Detect which cell encompasses the target text, then output its [X, Y] center coordinate. 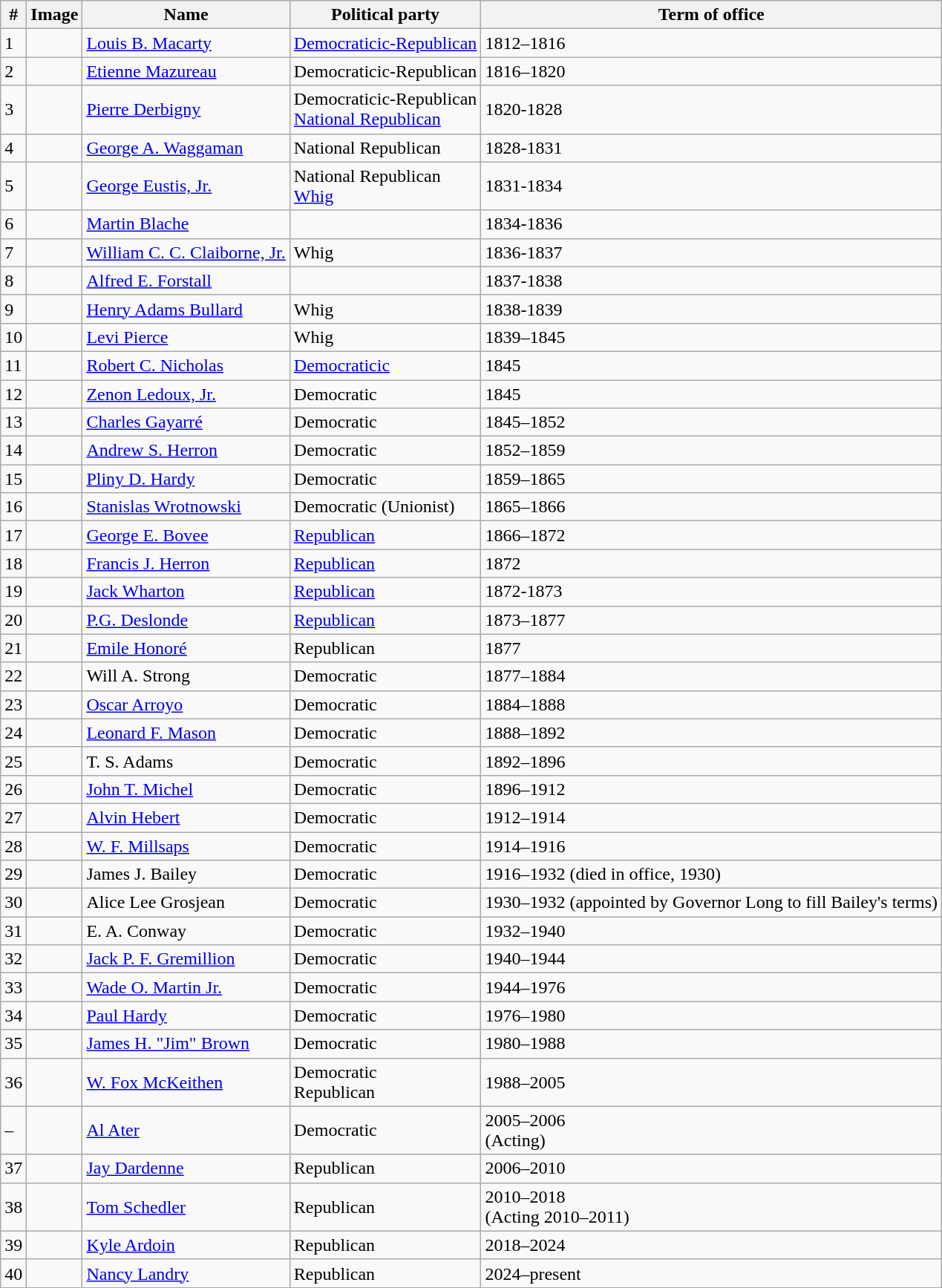
6 [13, 224]
2018–2024 [711, 1245]
1834-1836 [711, 224]
1877–1884 [711, 676]
Robert C. Nicholas [186, 365]
Martin Blache [186, 224]
Alvin Hebert [186, 817]
Will A. Strong [186, 676]
2010–2018(Acting 2010–2011) [711, 1207]
7 [13, 252]
32 [13, 959]
18 [13, 563]
Andrew S. Herron [186, 451]
1930–1932 (appointed by Governor Long to fill Bailey's terms) [711, 903]
38 [13, 1207]
Al Ater [186, 1130]
1932–1940 [711, 931]
Leonard F. Mason [186, 733]
1912–1914 [711, 817]
Democraticic [385, 365]
1836-1837 [711, 252]
Zenon Ledoux, Jr. [186, 394]
27 [13, 817]
8 [13, 281]
T. S. Adams [186, 761]
1914–1916 [711, 846]
13 [13, 422]
2024–present [711, 1273]
1845–1852 [711, 422]
3 [13, 110]
1976–1980 [711, 1016]
1873–1877 [711, 620]
1940–1944 [711, 959]
5 [13, 186]
Pierre Derbigny [186, 110]
25 [13, 761]
19 [13, 592]
11 [13, 365]
Nancy Landry [186, 1273]
1872-1873 [711, 592]
Image [55, 15]
Political party [385, 15]
1838-1839 [711, 309]
1916–1932 (died in office, 1930) [711, 875]
Etienne Mazureau [186, 71]
1892–1896 [711, 761]
Paul Hardy [186, 1016]
Jay Dardenne [186, 1168]
National Republican [385, 148]
22 [13, 676]
30 [13, 903]
1988–2005 [711, 1082]
23 [13, 705]
17 [13, 535]
1877 [711, 648]
39 [13, 1245]
35 [13, 1044]
Alice Lee Grosjean [186, 903]
1812–1816 [711, 43]
William C. C. Claiborne, Jr. [186, 252]
DemocraticRepublican [385, 1082]
George Eustis, Jr. [186, 186]
1888–1892 [711, 733]
Wade O. Martin Jr. [186, 987]
Stanislas Wrotnowski [186, 507]
12 [13, 394]
1837-1838 [711, 281]
29 [13, 875]
W. F. Millsaps [186, 846]
E. A. Conway [186, 931]
37 [13, 1168]
Democratic (Unionist) [385, 507]
1884–1888 [711, 705]
Henry Adams Bullard [186, 309]
Charles Gayarré [186, 422]
# [13, 15]
20 [13, 620]
George E. Bovee [186, 535]
Alfred E. Forstall [186, 281]
33 [13, 987]
15 [13, 479]
31 [13, 931]
1866–1872 [711, 535]
1820-1828 [711, 110]
Jack P. F. Gremillion [186, 959]
14 [13, 451]
1980–1988 [711, 1044]
Kyle Ardoin [186, 1245]
9 [13, 309]
Francis J. Herron [186, 563]
10 [13, 337]
1852–1859 [711, 451]
Tom Schedler [186, 1207]
Democraticic-RepublicanNational Republican [385, 110]
40 [13, 1273]
P.G. Deslonde [186, 620]
28 [13, 846]
1839–1845 [711, 337]
34 [13, 1016]
Term of office [711, 15]
Louis B. Macarty [186, 43]
21 [13, 648]
1831-1834 [711, 186]
Emile Honoré [186, 648]
Name [186, 15]
National RepublicanWhig [385, 186]
4 [13, 148]
John T. Michel [186, 789]
1828-1831 [711, 148]
1816–1820 [711, 71]
– [13, 1130]
2006–2010 [711, 1168]
James H. "Jim" Brown [186, 1044]
W. Fox McKeithen [186, 1082]
1859–1865 [711, 479]
George A. Waggaman [186, 148]
36 [13, 1082]
26 [13, 789]
Jack Wharton [186, 592]
1896–1912 [711, 789]
1944–1976 [711, 987]
2 [13, 71]
Pliny D. Hardy [186, 479]
2005–2006(Acting) [711, 1130]
James J. Bailey [186, 875]
Levi Pierce [186, 337]
24 [13, 733]
1872 [711, 563]
16 [13, 507]
1 [13, 43]
Oscar Arroyo [186, 705]
1865–1866 [711, 507]
